Provide the [x, y] coordinate of the cell's center where the given text is located.  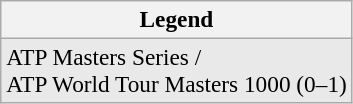
Legend [176, 19]
ATP Masters Series /ATP World Tour Masters 1000 (0–1) [176, 70]
